Find where the given text appears and provide that cell's center as (x, y) coordinate. 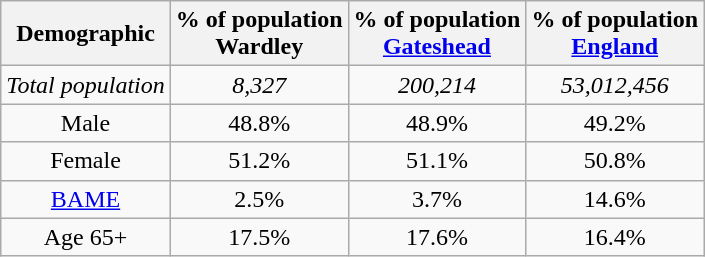
48.9% (437, 123)
49.2% (615, 123)
Demographic (86, 34)
3.7% (437, 199)
51.1% (437, 161)
48.8% (259, 123)
14.6% (615, 199)
17.5% (259, 237)
51.2% (259, 161)
Female (86, 161)
200,214 (437, 85)
16.4% (615, 237)
Age 65+ (86, 237)
% of populationEngland (615, 34)
17.6% (437, 237)
% of populationGateshead (437, 34)
8,327 (259, 85)
53,012,456 (615, 85)
% of populationWardley (259, 34)
50.8% (615, 161)
BAME (86, 199)
Male (86, 123)
2.5% (259, 199)
Total population (86, 85)
